Pinpoint the cell where the given text exists, returning its (X, Y) midpoint coordinate. 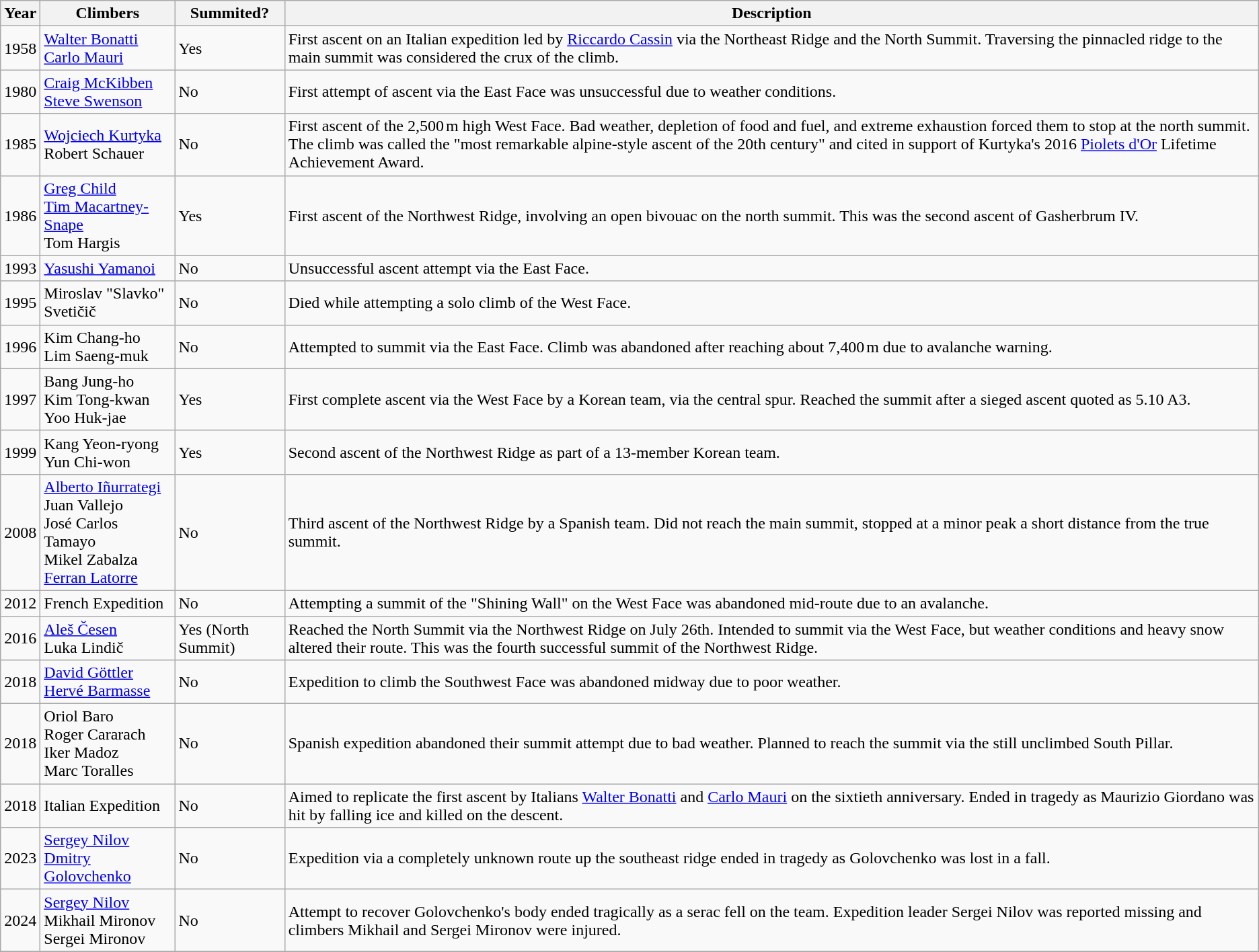
1986 (20, 215)
Kim Chang-ho Lim Saeng-muk (108, 347)
Third ascent of the Northwest Ridge by a Spanish team. Did not reach the main summit, stopped at a minor peak a short distance from the true summit. (771, 532)
1999 (20, 452)
First complete ascent via the West Face by a Korean team, via the central spur. Reached the summit after a sieged ascent quoted as 5.10 A3. (771, 399)
First ascent of the Northwest Ridge, involving an open bivouac on the north summit. This was the second ascent of Gasherbrum IV. (771, 215)
Aleš Česen Luka Lindič (108, 637)
Attempting a summit of the "Shining Wall" on the West Face was abandoned mid-route due to an avalanche. (771, 603)
Italian Expedition (108, 805)
Spanish expedition abandoned their summit attempt due to bad weather. Planned to reach the summit via the still unclimbed South Pillar. (771, 744)
Bang Jung-ho Kim Tong-kwan Yoo Huk-jae (108, 399)
David Göttler Hervé Barmasse (108, 682)
2012 (20, 603)
Craig McKibben Steve Swenson (108, 91)
Unsuccessful ascent attempt via the East Face. (771, 268)
1958 (20, 48)
Description (771, 13)
Year (20, 13)
2023 (20, 859)
Died while attempting a solo climb of the West Face. (771, 303)
Yasushi Yamanoi (108, 268)
1985 (20, 145)
Oriol Baro Roger Cararach Iker Madoz Marc Toralles (108, 744)
Attempted to summit via the East Face. Climb was abandoned after reaching about 7,400 m due to avalanche warning. (771, 347)
Greg Child Tim Macartney-Snape Tom Hargis (108, 215)
Second ascent of the Northwest Ridge as part of a 13-member Korean team. (771, 452)
1995 (20, 303)
Climbers (108, 13)
Miroslav "Slavko" Svetičič (108, 303)
Sergey Nilov Dmitry Golovchenko (108, 859)
Sergey Nilov Mikhail Mironov Sergei Mironov (108, 920)
Expedition via a completely unknown route up the southeast ridge ended in tragedy as Golovchenko was lost in a fall. (771, 859)
Wojciech Kurtyka Robert Schauer (108, 145)
1996 (20, 347)
First attempt of ascent via the East Face was unsuccessful due to weather conditions. (771, 91)
1980 (20, 91)
2008 (20, 532)
Expedition to climb the Southwest Face was abandoned midway due to poor weather. (771, 682)
Summited? (230, 13)
Kang Yeon-ryong Yun Chi-won (108, 452)
2016 (20, 637)
Alberto Iñurrategi Juan Vallejo José Carlos Tamayo Mikel Zabalza Ferran Latorre (108, 532)
French Expedition (108, 603)
Walter Bonatti Carlo Mauri (108, 48)
Yes (North Summit) (230, 637)
1993 (20, 268)
2024 (20, 920)
1997 (20, 399)
